Capture the cell that displays the provided text and extract its [X, Y] central coordinate. 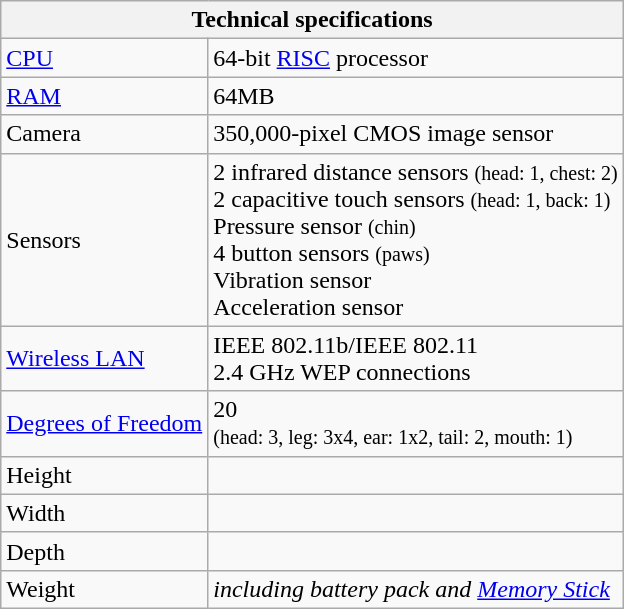
20 (head: 3, leg: 3x4, ear: 1x2, tail: 2, mouth: 1) [416, 424]
Technical specifications [312, 20]
350,000-pixel CMOS image sensor [416, 134]
CPU [104, 58]
64MB [416, 96]
including battery pack and Memory Stick [416, 589]
Wireless LAN [104, 358]
Height [104, 475]
RAM [104, 96]
Width [104, 513]
Depth [104, 551]
Degrees of Freedom [104, 424]
IEEE 802.11b/IEEE 802.11 2.4 GHz WEP connections [416, 358]
Camera [104, 134]
Sensors [104, 240]
Weight [104, 589]
64-bit RISC processor [416, 58]
